Scan for the cell matching the given text and deliver its (x, y) coordinate at center. 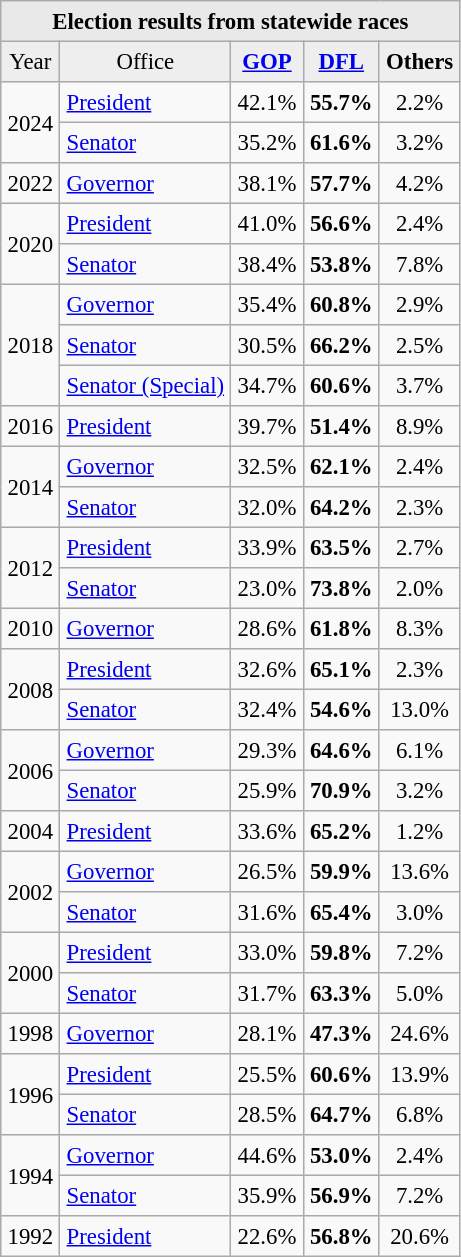
38.4% (267, 264)
32.0% (267, 507)
2018 (30, 345)
2.0% (420, 588)
66.2% (341, 345)
33.0% (267, 952)
1.2% (420, 831)
2.5% (420, 345)
32.6% (267, 669)
2012 (30, 568)
6.8% (420, 1114)
2008 (30, 690)
31.6% (267, 912)
2.7% (420, 547)
2016 (30, 426)
22.6% (267, 1236)
51.4% (341, 426)
2004 (30, 831)
63.3% (341, 993)
28.5% (267, 1114)
1998 (30, 1033)
Others (420, 61)
42.1% (267, 102)
Office (146, 61)
8.9% (420, 426)
13.0% (420, 709)
35.2% (267, 142)
30.5% (267, 345)
2024 (30, 122)
53.8% (341, 264)
2022 (30, 183)
13.9% (420, 1074)
73.8% (341, 588)
5.0% (420, 993)
56.9% (341, 1195)
2014 (30, 486)
8.3% (420, 628)
29.3% (267, 750)
64.7% (341, 1114)
35.9% (267, 1195)
2020 (30, 244)
56.6% (341, 223)
2002 (30, 892)
62.1% (341, 466)
47.3% (341, 1033)
4.2% (420, 183)
23.0% (267, 588)
59.9% (341, 871)
Election results from statewide races (230, 21)
61.6% (341, 142)
3.0% (420, 912)
65.1% (341, 669)
33.6% (267, 831)
64.2% (341, 507)
59.8% (341, 952)
63.5% (341, 547)
Senator (Special) (146, 385)
65.4% (341, 912)
60.8% (341, 304)
1992 (30, 1236)
33.9% (267, 547)
44.6% (267, 1155)
28.6% (267, 628)
54.6% (341, 709)
1994 (30, 1176)
2010 (30, 628)
41.0% (267, 223)
1996 (30, 1094)
39.7% (267, 426)
32.4% (267, 709)
6.1% (420, 750)
Year (30, 61)
35.4% (267, 304)
2.2% (420, 102)
25.9% (267, 790)
61.8% (341, 628)
3.7% (420, 385)
28.1% (267, 1033)
70.9% (341, 790)
2000 (30, 972)
DFL (341, 61)
53.0% (341, 1155)
55.7% (341, 102)
26.5% (267, 871)
34.7% (267, 385)
64.6% (341, 750)
31.7% (267, 993)
57.7% (341, 183)
2006 (30, 770)
56.8% (341, 1236)
38.1% (267, 183)
25.5% (267, 1074)
24.6% (420, 1033)
GOP (267, 61)
7.8% (420, 264)
20.6% (420, 1236)
65.2% (341, 831)
13.6% (420, 871)
32.5% (267, 466)
2.9% (420, 304)
